Extract the [x, y] coordinate from the center of the cell holding the provided text.  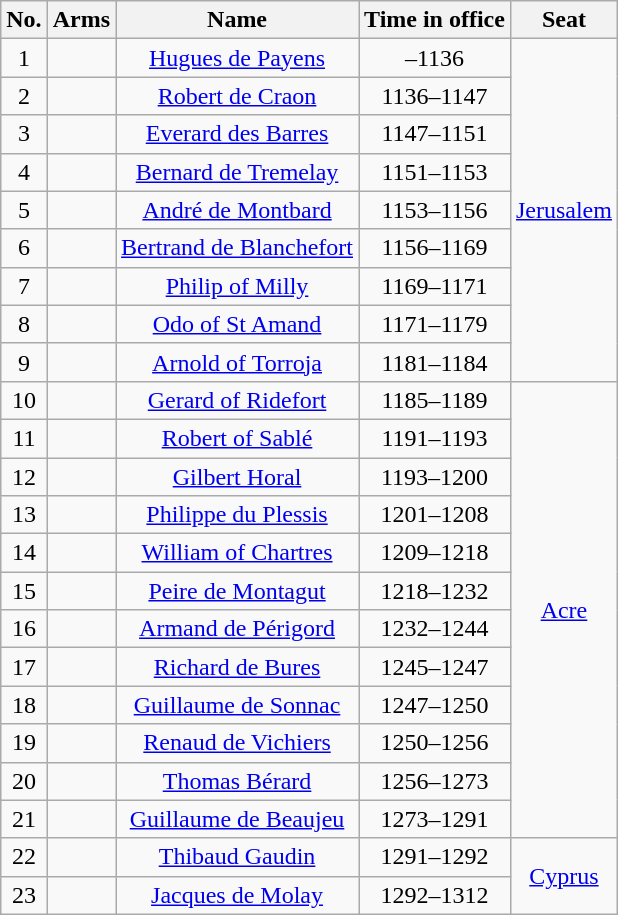
Thibaud Gaudin [238, 857]
William of Chartres [238, 553]
8 [24, 324]
7 [24, 286]
1191–1193 [435, 438]
4 [24, 172]
Philip of Milly [238, 286]
No. [24, 20]
1193–1200 [435, 477]
1181–1184 [435, 362]
1209–1218 [435, 553]
12 [24, 477]
Hugues de Payens [238, 58]
1218–1232 [435, 591]
Everard des Barres [238, 134]
1 [24, 58]
23 [24, 895]
1292–1312 [435, 895]
1245–1247 [435, 667]
Robert of Sablé [238, 438]
1232–1244 [435, 629]
Name [238, 20]
1147–1151 [435, 134]
22 [24, 857]
1171–1179 [435, 324]
Arnold of Torroja [238, 362]
1169–1171 [435, 286]
1201–1208 [435, 515]
1136–1147 [435, 96]
Philippe du Plessis [238, 515]
1250–1256 [435, 743]
9 [24, 362]
18 [24, 705]
Gerard of Ridefort [238, 400]
Renaud de Vichiers [238, 743]
Guillaume de Beaujeu [238, 819]
20 [24, 781]
Richard de Bures [238, 667]
6 [24, 248]
Gilbert Horal [238, 477]
Armand de Périgord [238, 629]
21 [24, 819]
Acre [564, 610]
André de Montbard [238, 210]
10 [24, 400]
19 [24, 743]
15 [24, 591]
1156–1169 [435, 248]
1273–1291 [435, 819]
1151–1153 [435, 172]
2 [24, 96]
Cyprus [564, 876]
13 [24, 515]
1256–1273 [435, 781]
Jacques de Molay [238, 895]
Time in office [435, 20]
Peire de Montagut [238, 591]
3 [24, 134]
11 [24, 438]
Thomas Bérard [238, 781]
1185–1189 [435, 400]
Seat [564, 20]
17 [24, 667]
Jerusalem [564, 210]
1291–1292 [435, 857]
5 [24, 210]
Robert de Craon [238, 96]
Arms [81, 20]
Odo of St Amand [238, 324]
–1136 [435, 58]
1153–1156 [435, 210]
1247–1250 [435, 705]
16 [24, 629]
Guillaume de Sonnac [238, 705]
Bertrand de Blanchefort [238, 248]
Bernard de Tremelay [238, 172]
14 [24, 553]
